Find where the given text appears and provide that cell's center as [X, Y] coordinate. 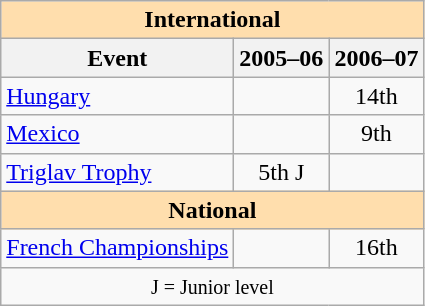
2005–06 [282, 58]
Event [118, 58]
9th [376, 134]
5th J [282, 172]
14th [376, 96]
International [212, 20]
Triglav Trophy [118, 172]
16th [376, 248]
Mexico [118, 134]
J = Junior level [212, 286]
National [212, 210]
2006–07 [376, 58]
Hungary [118, 96]
French Championships [118, 248]
